Provide the (X, Y) coordinate of the cell's center where the given text is located.  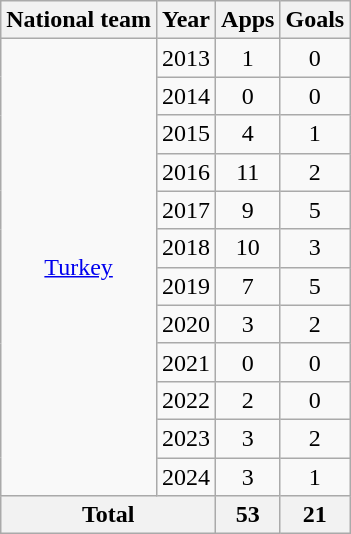
2022 (186, 400)
11 (248, 172)
9 (248, 210)
21 (315, 515)
2018 (186, 248)
2019 (186, 286)
53 (248, 515)
2015 (186, 134)
7 (248, 286)
Total (108, 515)
2023 (186, 438)
2013 (186, 58)
2021 (186, 362)
2016 (186, 172)
2024 (186, 477)
National team (79, 20)
2017 (186, 210)
Turkey (79, 268)
Goals (315, 20)
Year (186, 20)
10 (248, 248)
2020 (186, 324)
2014 (186, 96)
4 (248, 134)
Apps (248, 20)
